Pinpoint the cell where the given text exists, returning its [x, y] midpoint coordinate. 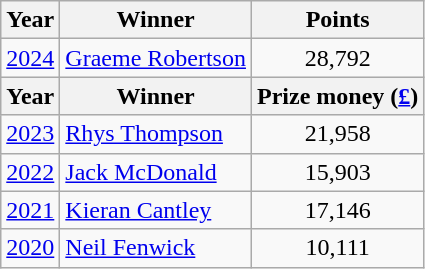
21,958 [337, 134]
Graeme Robertson [156, 58]
2020 [30, 248]
Points [337, 20]
Kieran Cantley [156, 210]
Rhys Thompson [156, 134]
Neil Fenwick [156, 248]
28,792 [337, 58]
2023 [30, 134]
2021 [30, 210]
2024 [30, 58]
15,903 [337, 172]
17,146 [337, 210]
Prize money (£) [337, 96]
2022 [30, 172]
10,111 [337, 248]
Jack McDonald [156, 172]
